For the text-containing cell, return its midpoint in (x, y) coordinate format. 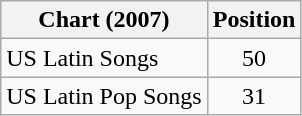
Chart (2007) (104, 20)
US Latin Pop Songs (104, 96)
31 (254, 96)
Position (254, 20)
50 (254, 58)
US Latin Songs (104, 58)
